From the cell containing the given text, extract its center point as (X, Y) coordinate. 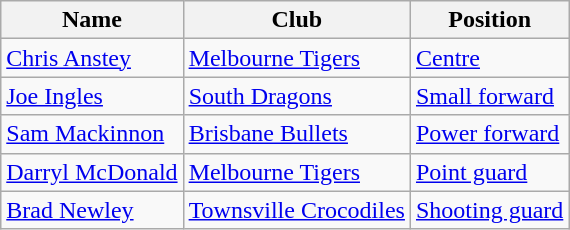
Darryl McDonald (92, 172)
Joe Ingles (92, 96)
Position (489, 20)
Small forward (489, 96)
Centre (489, 58)
Chris Anstey (92, 58)
Club (296, 20)
Brad Newley (92, 210)
Townsville Crocodiles (296, 210)
Point guard (489, 172)
Name (92, 20)
Brisbane Bullets (296, 134)
Sam Mackinnon (92, 134)
Shooting guard (489, 210)
Power forward (489, 134)
South Dragons (296, 96)
